Output the (x, y) coordinate of the center of the cell containing the given text.  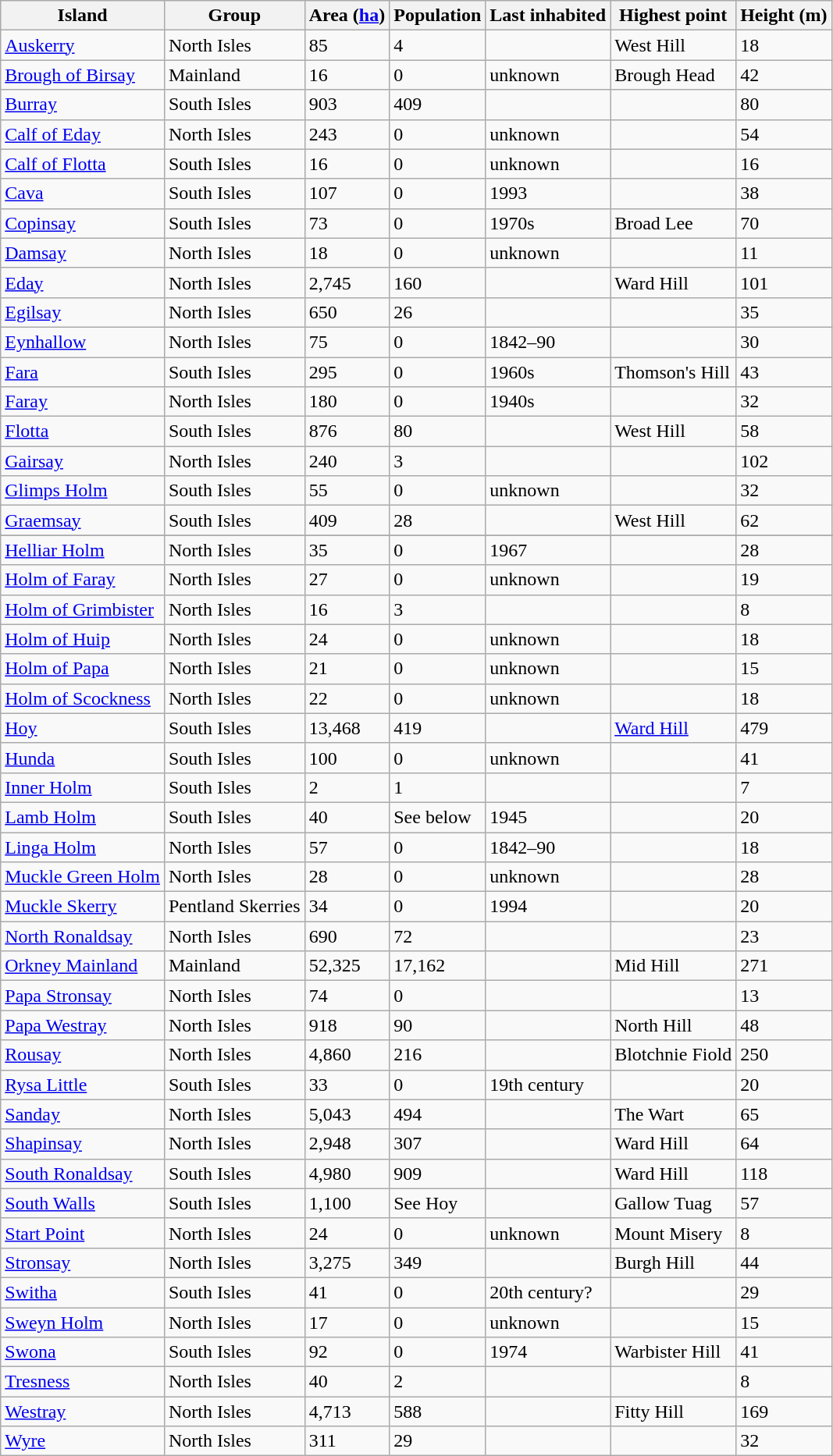
Hoy (83, 728)
Mount Misery (673, 1233)
Brough of Birsay (83, 75)
243 (347, 134)
North Hill (673, 1025)
903 (347, 105)
73 (347, 223)
Calf of Eday (83, 134)
101 (784, 282)
Holm of Faray (83, 580)
349 (437, 1262)
Inner Holm (83, 787)
Highest point (673, 16)
Papa Stronsay (83, 996)
1993 (548, 194)
Flotta (83, 431)
55 (347, 491)
1974 (548, 1352)
1 (437, 787)
1967 (548, 550)
Muckle Green Holm (83, 877)
Auskerry (83, 45)
Switha (83, 1292)
295 (347, 372)
48 (784, 1025)
876 (347, 431)
588 (437, 1412)
Rousay (83, 1055)
11 (784, 253)
62 (784, 520)
Brough Head (673, 75)
Sanday (83, 1114)
13 (784, 996)
Gallow Tuag (673, 1203)
South Walls (83, 1203)
26 (437, 312)
74 (347, 996)
27 (347, 580)
Damsay (83, 253)
1960s (548, 372)
Faray (83, 402)
Fara (83, 372)
3,275 (347, 1262)
690 (347, 936)
311 (347, 1441)
2,948 (347, 1144)
Graemsay (83, 520)
Lamb Holm (83, 817)
Calf of Flotta (83, 164)
Westray (83, 1412)
54 (784, 134)
250 (784, 1055)
43 (784, 372)
1,100 (347, 1203)
85 (347, 45)
650 (347, 312)
918 (347, 1025)
4 (437, 45)
216 (437, 1055)
19th century (548, 1085)
Holm of Grimbister (83, 609)
479 (784, 728)
240 (347, 461)
Fitty Hill (673, 1412)
Burgh Hill (673, 1262)
Stronsay (83, 1262)
Shapinsay (83, 1144)
64 (784, 1144)
Glimps Holm (83, 491)
Copinsay (83, 223)
271 (784, 966)
Height (m) (784, 16)
Egilsay (83, 312)
See below (437, 817)
42 (784, 75)
4,713 (347, 1412)
Hunda (83, 758)
Blotchnie Fiold (673, 1055)
1940s (548, 402)
419 (437, 728)
Island (83, 16)
Gairsay (83, 461)
4,860 (347, 1055)
102 (784, 461)
65 (784, 1114)
Papa Westray (83, 1025)
Wyre (83, 1441)
21 (347, 669)
17 (347, 1323)
19 (784, 580)
13,468 (347, 728)
Population (437, 16)
17,162 (437, 966)
Group (234, 16)
Holm of Scockness (83, 698)
30 (784, 342)
Sweyn Holm (83, 1323)
160 (437, 282)
Area (ha) (347, 16)
Helliar Holm (83, 550)
7 (784, 787)
169 (784, 1412)
Linga Holm (83, 847)
494 (437, 1114)
See Hoy (437, 1203)
Warbister Hill (673, 1352)
20th century? (548, 1292)
33 (347, 1085)
70 (784, 223)
90 (437, 1025)
Holm of Papa (83, 669)
North Ronaldsay (83, 936)
Orkney Mainland (83, 966)
Rysa Little (83, 1085)
23 (784, 936)
Tresness (83, 1382)
Pentland Skerries (234, 907)
92 (347, 1352)
1945 (548, 817)
2,745 (347, 282)
Eynhallow (83, 342)
38 (784, 194)
180 (347, 402)
72 (437, 936)
118 (784, 1174)
Last inhabited (548, 16)
Holm of Huip (83, 639)
1994 (548, 907)
107 (347, 194)
34 (347, 907)
South Ronaldsay (83, 1174)
Mid Hill (673, 966)
307 (437, 1144)
75 (347, 342)
100 (347, 758)
44 (784, 1262)
Burray (83, 105)
Eday (83, 282)
52,325 (347, 966)
1970s (548, 223)
Thomson's Hill (673, 372)
909 (437, 1174)
58 (784, 431)
Start Point (83, 1233)
The Wart (673, 1114)
Broad Lee (673, 223)
5,043 (347, 1114)
Muckle Skerry (83, 907)
4,980 (347, 1174)
Swona (83, 1352)
22 (347, 698)
Cava (83, 194)
